Search for the cell housing the specified text and yield its [X, Y] center coordinate. 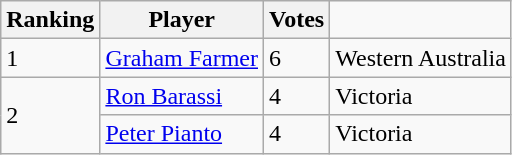
Western Australia [421, 58]
Votes [297, 20]
Peter Pianto [182, 134]
Ron Barassi [182, 96]
6 [297, 58]
Ranking [50, 20]
2 [50, 115]
Player [182, 20]
Graham Farmer [182, 58]
1 [50, 58]
